Search for the cell housing the specified text and yield its [X, Y] center coordinate. 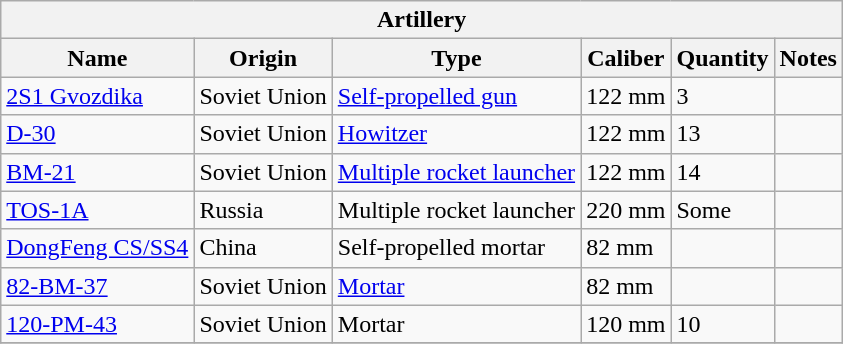
Name [98, 58]
DongFeng CS/SS4 [98, 248]
Artillery [422, 20]
Caliber [626, 58]
BM-21 [98, 172]
Some [722, 210]
10 [722, 324]
Quantity [722, 58]
14 [722, 172]
Self-propelled mortar [456, 248]
220 mm [626, 210]
120 mm [626, 324]
Notes [808, 58]
Russia [263, 210]
120-PM-43 [98, 324]
Type [456, 58]
3 [722, 96]
Self-propelled gun [456, 96]
Origin [263, 58]
Howitzer [456, 134]
D-30 [98, 134]
China [263, 248]
2S1 Gvozdika [98, 96]
82-BM-37 [98, 286]
TOS-1A [98, 210]
13 [722, 134]
